Return [x, y] of the center of cell containing provided text 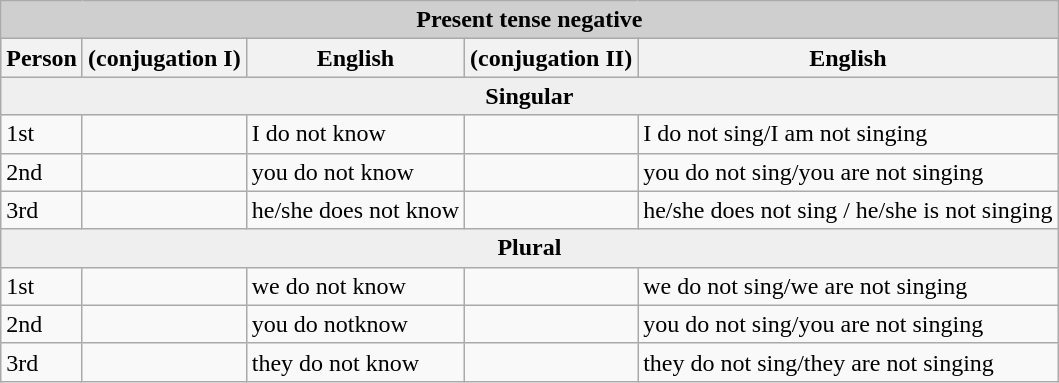
we do not sing/we are not singing [848, 286]
(conjugation I) [164, 58]
Plural [530, 248]
he/she does not sing / he/she is not singing [848, 210]
Singular [530, 96]
(conjugation II) [552, 58]
they do not know [355, 362]
you do notknow [355, 324]
you do not know [355, 172]
I do not know [355, 134]
I do not sing/I am not singing [848, 134]
we do not know [355, 286]
he/she does not know [355, 210]
they do not sing/they are not singing [848, 362]
Present tense negative [530, 20]
Person [42, 58]
